Capture the cell that displays the provided text and extract its (X, Y) central coordinate. 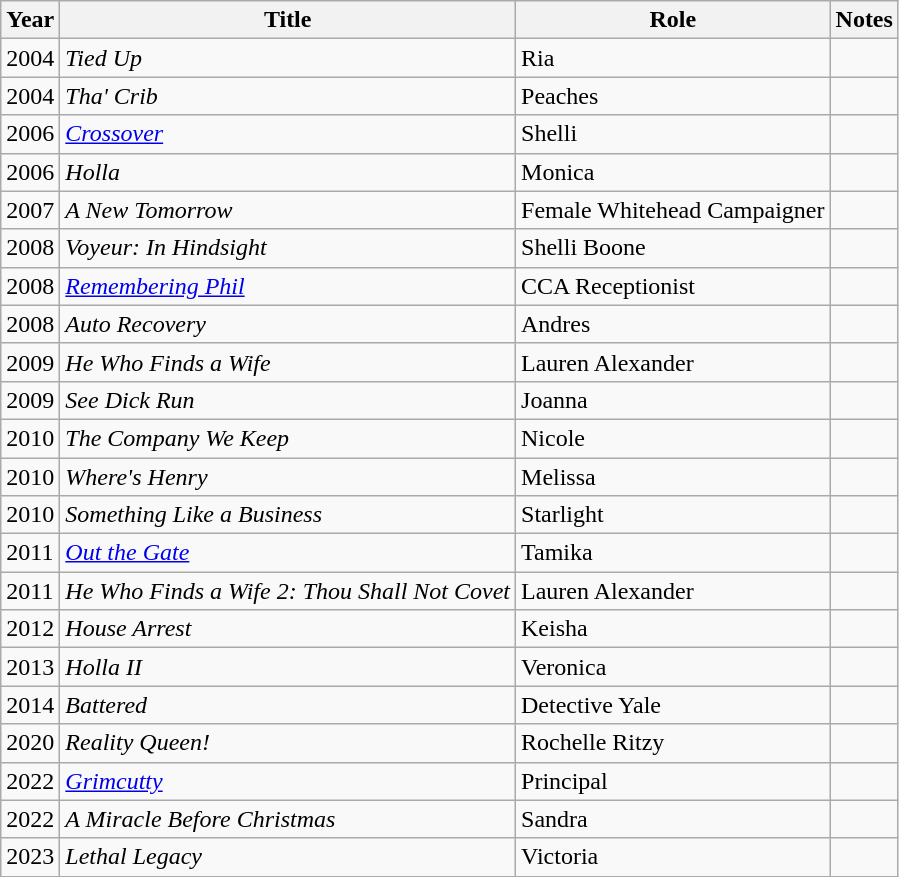
Year (30, 20)
Lethal Legacy (288, 857)
A New Tomorrow (288, 210)
House Arrest (288, 629)
Female Whitehead Campaigner (674, 210)
Principal (674, 781)
A Miracle Before Christmas (288, 819)
Title (288, 20)
Rochelle Ritzy (674, 743)
Melissa (674, 477)
See Dick Run (288, 400)
2007 (30, 210)
He Who Finds a Wife (288, 362)
Notes (864, 20)
Out the Gate (288, 553)
Voyeur: In Hindsight (288, 248)
Reality Queen! (288, 743)
Ria (674, 58)
The Company We Keep (288, 438)
Tha' Crib (288, 96)
Andres (674, 324)
Detective Yale (674, 705)
Nicole (674, 438)
Grimcutty (288, 781)
Holla (288, 172)
Holla II (288, 667)
Role (674, 20)
CCA Receptionist (674, 286)
2020 (30, 743)
Where's Henry (288, 477)
Peaches (674, 96)
Tamika (674, 553)
2014 (30, 705)
Remembering Phil (288, 286)
Auto Recovery (288, 324)
Tied Up (288, 58)
Starlight (674, 515)
Shelli Boone (674, 248)
Veronica (674, 667)
He Who Finds a Wife 2: Thou Shall Not Covet (288, 591)
Keisha (674, 629)
Something Like a Business (288, 515)
2023 (30, 857)
Sandra (674, 819)
2013 (30, 667)
Monica (674, 172)
Shelli (674, 134)
Battered (288, 705)
Joanna (674, 400)
Crossover (288, 134)
2012 (30, 629)
Victoria (674, 857)
